Identify which cell holds the provided text, then report its [x, y] central coordinate. 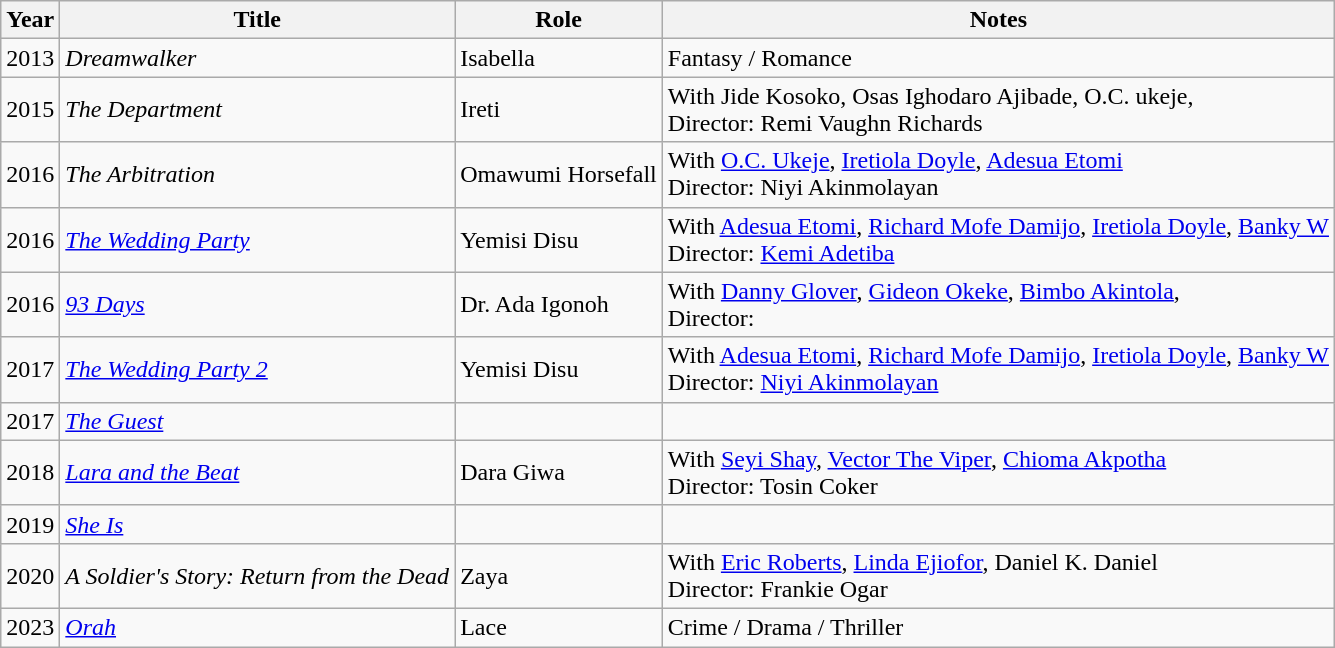
Isabella [559, 58]
With Adesua Etomi, Richard Mofe Damijo, Iretiola Doyle, Banky WDirector: Kemi Adetiba [998, 240]
Role [559, 20]
Omawumi Horsefall [559, 174]
Lace [559, 627]
The Department [258, 110]
Lara and the Beat [258, 472]
With Danny Glover, Gideon Okeke, Bimbo Akintola,Director: [998, 304]
The Arbitration [258, 174]
The Guest [258, 421]
With Seyi Shay, Vector The Viper, Chioma AkpothaDirector: Tosin Coker [998, 472]
With Jide Kosoko, Osas Ighodaro Ajibade, O.C. ukeje,Director: Remi Vaughn Richards [998, 110]
2019 [30, 524]
2018 [30, 472]
The Wedding Party 2 [258, 370]
She Is [258, 524]
The Wedding Party [258, 240]
With Eric Roberts, Linda Ejiofor, Daniel K. DanielDirector: Frankie Ogar [998, 576]
2020 [30, 576]
Title [258, 20]
Zaya [559, 576]
With O.C. Ukeje, Iretiola Doyle, Adesua EtomiDirector: Niyi Akinmolayan [998, 174]
Crime / Drama / Thriller [998, 627]
A Soldier's Story: Return from the Dead [258, 576]
2013 [30, 58]
With Adesua Etomi, Richard Mofe Damijo, Iretiola Doyle, Banky WDirector: Niyi Akinmolayan [998, 370]
93 Days [258, 304]
Year [30, 20]
Notes [998, 20]
Orah [258, 627]
2015 [30, 110]
Dr. Ada Igonoh [559, 304]
Dreamwalker [258, 58]
Ireti [559, 110]
2023 [30, 627]
Dara Giwa [559, 472]
Fantasy / Romance [998, 58]
